Search for the cell housing the specified text and yield its [x, y] center coordinate. 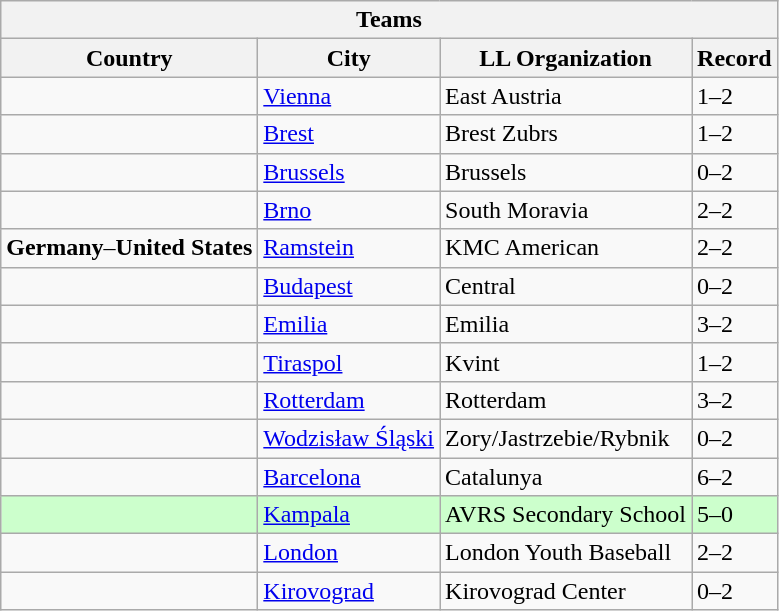
5–0 [735, 515]
Catalunya [566, 477]
Record [735, 58]
Wodzisław Śląski [349, 438]
London Youth Baseball [566, 553]
Ramstein [349, 248]
City [349, 58]
Kirovograd [349, 591]
Brest [349, 134]
Budapest [349, 286]
Barcelona [349, 477]
AVRS Secondary School [566, 515]
Zory/Jastrzebie/Rybnik [566, 438]
Teams [389, 20]
Kirovograd Center [566, 591]
Vienna [349, 96]
Germany–United States [130, 248]
Kvint [566, 362]
KMC American [566, 248]
South Moravia [566, 210]
LL Organization [566, 58]
Kampala [349, 515]
Brno [349, 210]
Central [566, 286]
6–2 [735, 477]
London [349, 553]
Tiraspol [349, 362]
East Austria [566, 96]
Country [130, 58]
Brest Zubrs [566, 134]
